For the text-containing cell, return its midpoint in (X, Y) coordinate format. 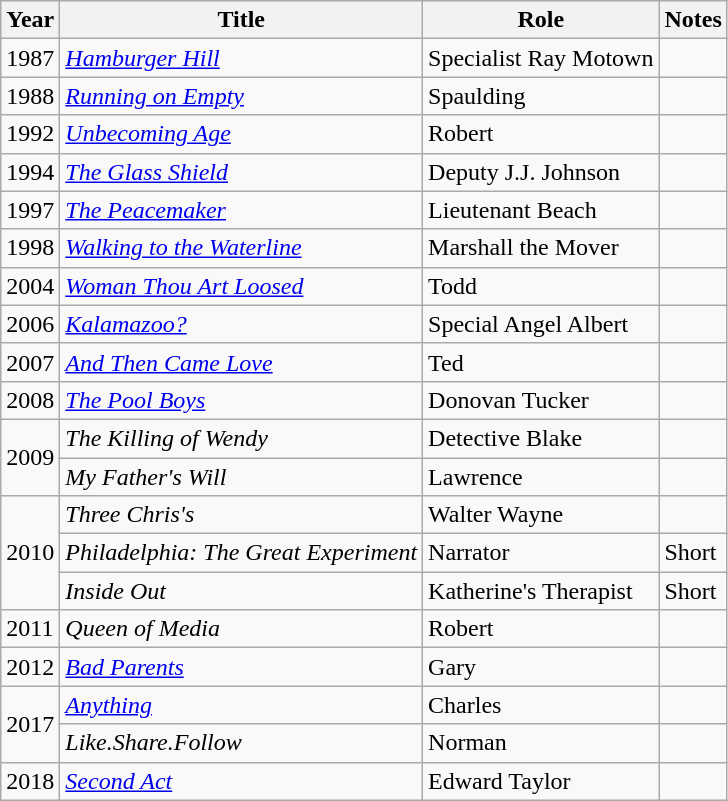
1998 (30, 248)
Running on Empty (242, 96)
Title (242, 20)
Edward Taylor (541, 781)
Inside Out (242, 591)
2010 (30, 553)
Hamburger Hill (242, 58)
1992 (30, 134)
Second Act (242, 781)
Deputy J.J. Johnson (541, 172)
Walter Wayne (541, 515)
Unbecoming Age (242, 134)
Like.Share.Follow (242, 743)
Lieutenant Beach (541, 210)
Spaulding (541, 96)
Philadelphia: The Great Experiment (242, 553)
Katherine's Therapist (541, 591)
Ted (541, 362)
Kalamazoo? (242, 324)
The Glass Shield (242, 172)
Special Angel Albert (541, 324)
1994 (30, 172)
2008 (30, 400)
Charles (541, 705)
Marshall the Mover (541, 248)
Todd (541, 286)
Bad Parents (242, 667)
2017 (30, 724)
2018 (30, 781)
1987 (30, 58)
2011 (30, 629)
My Father's Will (242, 477)
Anything (242, 705)
2012 (30, 667)
The Peacemaker (242, 210)
Role (541, 20)
Walking to the Waterline (242, 248)
Queen of Media (242, 629)
Woman Thou Art Loosed (242, 286)
2004 (30, 286)
Notes (693, 20)
Specialist Ray Motown (541, 58)
Three Chris's (242, 515)
The Pool Boys (242, 400)
1988 (30, 96)
2009 (30, 457)
Norman (541, 743)
Year (30, 20)
1997 (30, 210)
Gary (541, 667)
Detective Blake (541, 438)
2006 (30, 324)
And Then Came Love (242, 362)
The Killing of Wendy (242, 438)
2007 (30, 362)
Narrator (541, 553)
Lawrence (541, 477)
Donovan Tucker (541, 400)
